Output the [x, y] coordinate of the center of the cell containing the given text.  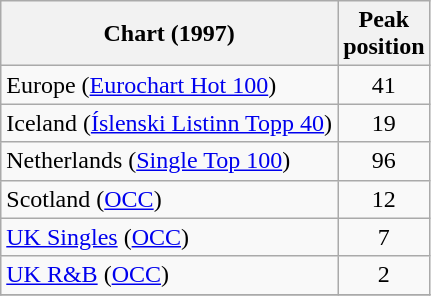
Peakposition [384, 34]
2 [384, 275]
19 [384, 123]
Europe (Eurochart Hot 100) [170, 85]
UK Singles (OCC) [170, 237]
Netherlands (Single Top 100) [170, 161]
Scotland (OCC) [170, 199]
UK R&B (OCC) [170, 275]
41 [384, 85]
12 [384, 199]
7 [384, 237]
96 [384, 161]
Chart (1997) [170, 34]
Iceland (Íslenski Listinn Topp 40) [170, 123]
